Detect which cell encompasses the target text, then output its (x, y) center coordinate. 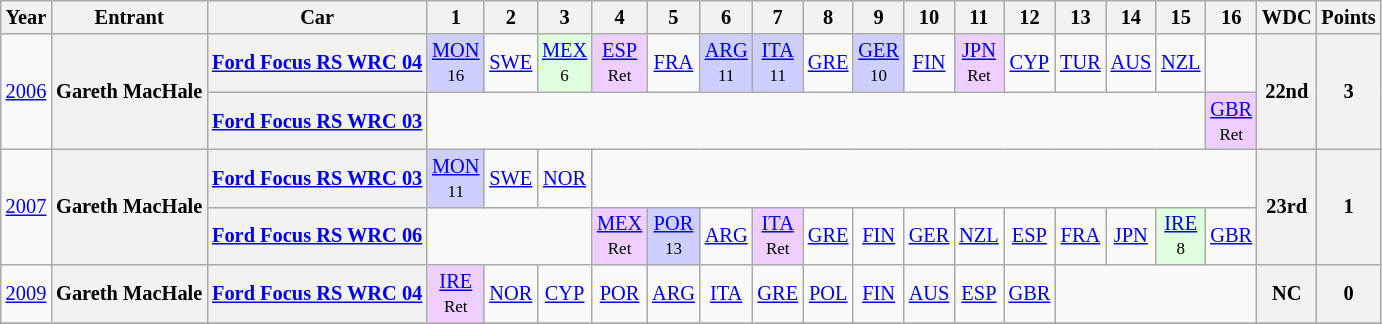
7 (778, 17)
2007 (26, 206)
GBRRet (1231, 121)
5 (674, 17)
10 (929, 17)
GER10 (878, 63)
22nd (1287, 92)
MON16 (456, 63)
IRE8 (1180, 236)
Year (26, 17)
ARG11 (726, 63)
Points (1348, 17)
MEX6 (564, 63)
NC (1287, 294)
2009 (26, 294)
11 (978, 17)
ESPRet (620, 63)
Entrant (129, 17)
8 (828, 17)
MON11 (456, 178)
9 (878, 17)
IRERet (456, 294)
2006 (26, 92)
12 (1030, 17)
ITA11 (778, 63)
0 (1348, 294)
16 (1231, 17)
13 (1080, 17)
POR13 (674, 236)
MEXRet (620, 236)
JPN (1131, 236)
TUR (1080, 63)
Car (317, 17)
23rd (1287, 206)
6 (726, 17)
ITARet (778, 236)
ITA (726, 294)
WDC (1287, 17)
Ford Focus RS WRC 06 (317, 236)
GER (929, 236)
POL (828, 294)
14 (1131, 17)
JPNRet (978, 63)
POR (620, 294)
15 (1180, 17)
4 (620, 17)
2 (510, 17)
